Extract the (x, y) coordinate from the center of the cell holding the provided text.  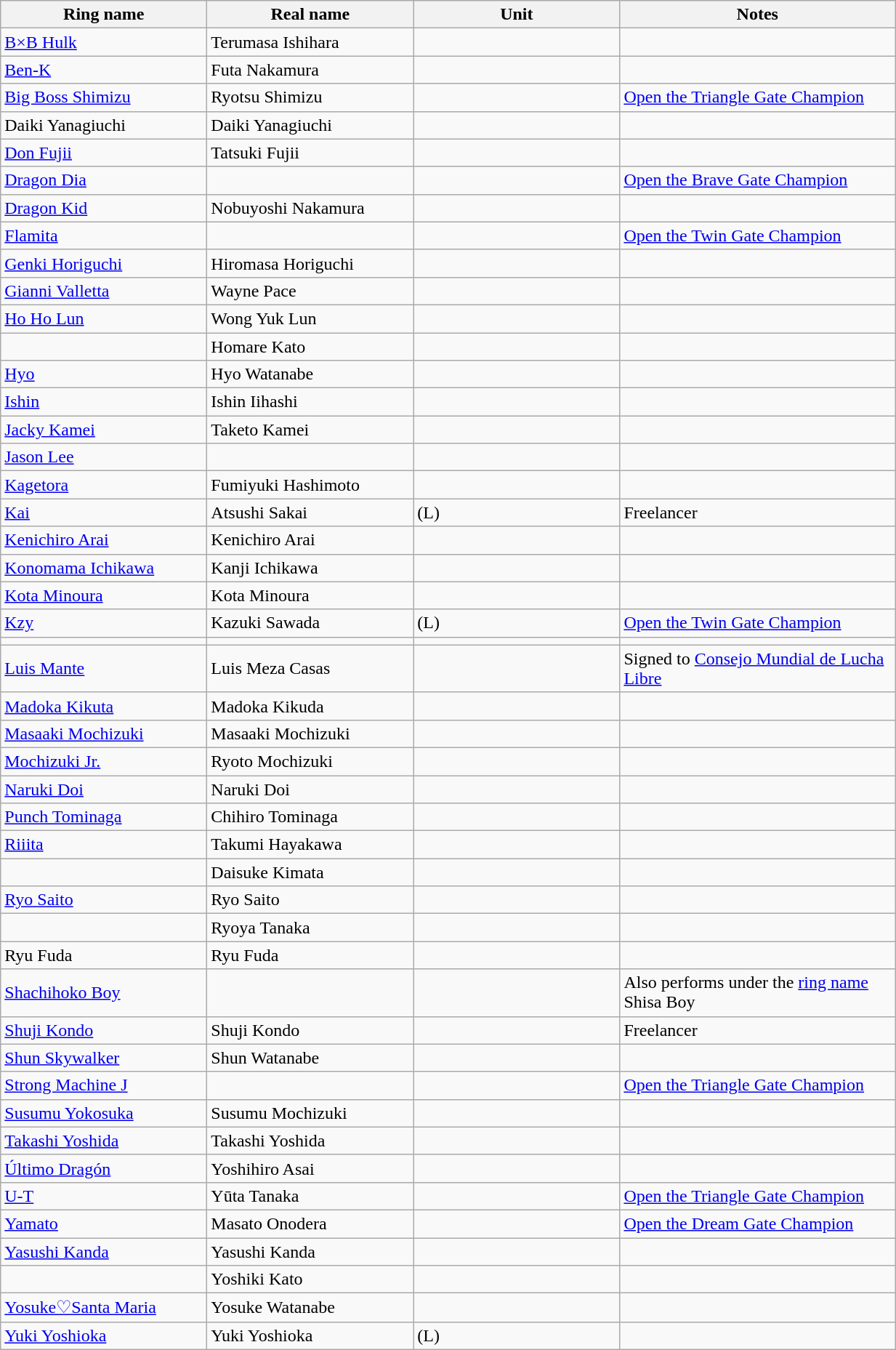
Unit (517, 15)
Ryoya Tanaka (310, 928)
Masato Onodera (310, 1224)
Kai (104, 513)
Luis Meza Casas (310, 669)
Kanji Ichikawa (310, 568)
Kzy (104, 623)
Mochizuki Jr. (104, 761)
Susumu Mochizuki (310, 1113)
Luis Mante (104, 669)
Don Fujii (104, 153)
Punch Tominaga (104, 817)
Kazuki Sawada (310, 623)
Madoka Kikuta (104, 706)
Big Boss Shimizu (104, 97)
Hiromasa Horiguchi (310, 263)
Yosuke Watanabe (310, 1308)
Wong Yuk Lun (310, 318)
Ring name (104, 15)
Atsushi Sakai (310, 513)
Ishin Iihashi (310, 402)
Notes (757, 15)
Futa Nakamura (310, 70)
Ishin (104, 402)
Yamato (104, 1224)
Yoshiki Kato (310, 1279)
Jacky Kamei (104, 430)
Open the Dream Gate Champion (757, 1224)
Ho Ho Lun (104, 318)
Daisuke Kimata (310, 872)
Yūta Tanaka (310, 1196)
Konomama Ichikawa (104, 568)
Real name (310, 15)
Madoka Kikuda (310, 706)
Jason Lee (104, 457)
Ryoto Mochizuki (310, 761)
Dragon Kid (104, 208)
Último Dragón (104, 1168)
Tatsuki Fujii (310, 153)
Kagetora (104, 485)
Susumu Yokosuka (104, 1113)
Open the Brave Gate Champion (757, 180)
Gianni Valletta (104, 291)
Genki Horiguchi (104, 263)
Signed to Consejo Mundial de Lucha Libre (757, 669)
Shun Watanabe (310, 1058)
Fumiyuki Hashimoto (310, 485)
Also performs under the ring name Shisa Boy (757, 993)
B×B Hulk (104, 42)
U-T (104, 1196)
Taketo Kamei (310, 430)
Terumasa Ishihara (310, 42)
Homare Kato (310, 347)
Flamita (104, 236)
Wayne Pace (310, 291)
Hyo (104, 374)
Shun Skywalker (104, 1058)
Yosuke♡Santa Maria (104, 1308)
Yoshihiro Asai (310, 1168)
Strong Machine J (104, 1085)
Chihiro Tominaga (310, 817)
Shachihoko Boy (104, 993)
Ben-K (104, 70)
Nobuyoshi Nakamura (310, 208)
Ryotsu Shimizu (310, 97)
Takumi Hayakawa (310, 845)
Dragon Dia (104, 180)
Riiita (104, 845)
Hyo Watanabe (310, 374)
